Determine the (x, y) coordinate at the center of the cell enclosing the given text.  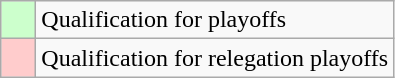
Qualification for playoffs (215, 20)
Qualification for relegation playoffs (215, 58)
